From the cell containing the given text, extract its center point as [x, y] coordinate. 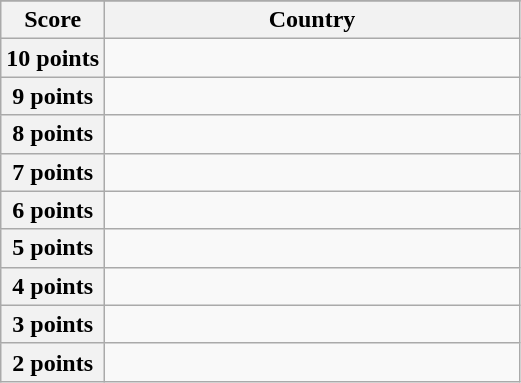
9 points [53, 96]
3 points [53, 324]
Country [312, 20]
8 points [53, 134]
2 points [53, 362]
5 points [53, 248]
7 points [53, 172]
4 points [53, 286]
Score [53, 20]
10 points [53, 58]
6 points [53, 210]
